Search for the cell housing the specified text and yield its (X, Y) center coordinate. 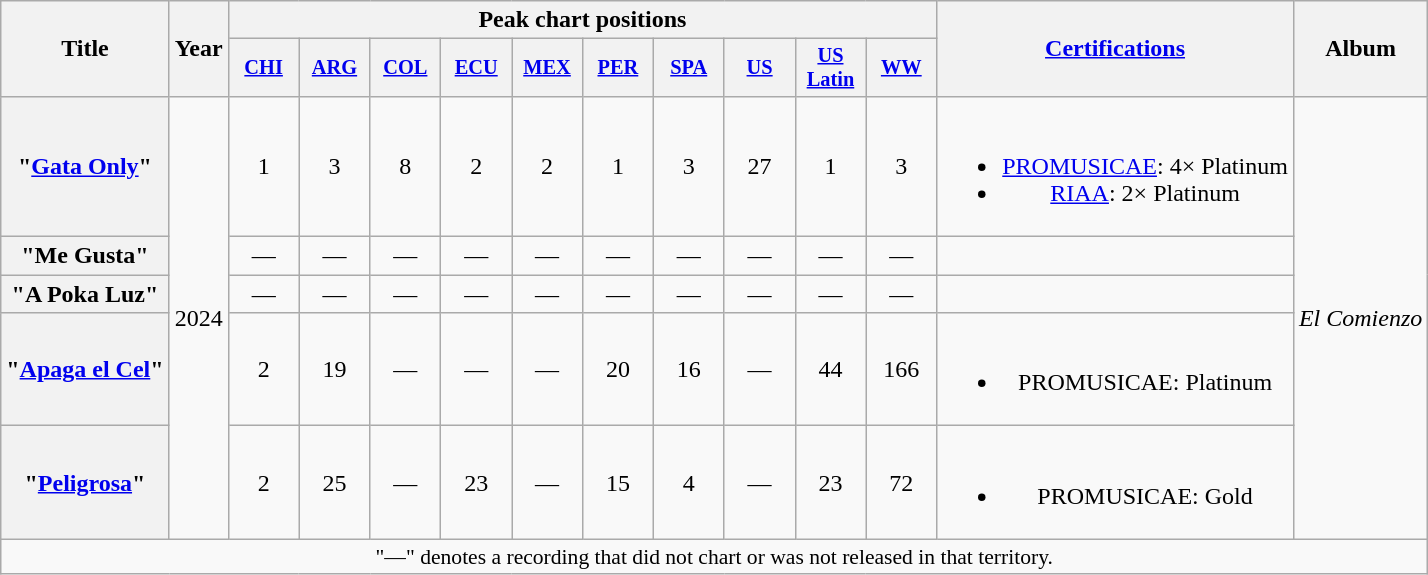
"Peligrosa" (85, 482)
El Comienzo (1360, 317)
16 (688, 370)
USLatin (830, 68)
Certifications (1116, 49)
"Me Gusta" (85, 256)
Year (198, 49)
Peak chart positions (582, 20)
COL (406, 68)
72 (902, 482)
PROMUSICAE: 4× PlatinumRIAA: 2× Platinum (1116, 166)
44 (830, 370)
"Apaga el Cel" (85, 370)
PROMUSICAE: Platinum (1116, 370)
US (760, 68)
8 (406, 166)
CHI (264, 68)
Album (1360, 49)
MEX (548, 68)
Title (85, 49)
ARG (334, 68)
ECU (476, 68)
15 (618, 482)
20 (618, 370)
166 (902, 370)
PER (618, 68)
PROMUSICAE: Gold (1116, 482)
2024 (198, 317)
4 (688, 482)
SPA (688, 68)
"—" denotes a recording that did not chart or was not released in that territory. (714, 557)
25 (334, 482)
"A Poka Luz" (85, 294)
WW (902, 68)
"Gata Only" (85, 166)
19 (334, 370)
27 (760, 166)
